Detect which cell encompasses the target text, then output its (X, Y) center coordinate. 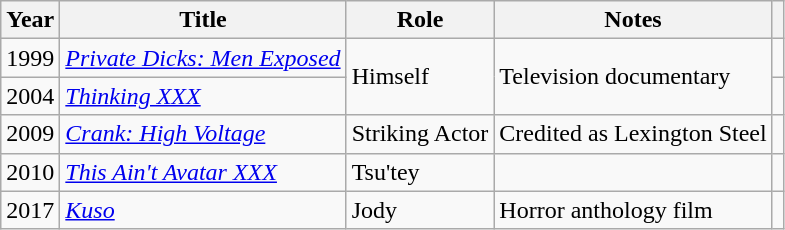
Kuso (203, 210)
Credited as Lexington Steel (633, 134)
Role (420, 20)
2010 (30, 172)
Thinking XXX (203, 96)
2009 (30, 134)
Notes (633, 20)
Striking Actor (420, 134)
1999 (30, 58)
This Ain't Avatar XXX (203, 172)
2004 (30, 96)
2017 (30, 210)
Year (30, 20)
Television documentary (633, 77)
Tsu'tey (420, 172)
Jody (420, 210)
Himself (420, 77)
Crank: High Voltage (203, 134)
Private Dicks: Men Exposed (203, 58)
Title (203, 20)
Horror anthology film (633, 210)
